Capture the cell that displays the provided text and extract its [X, Y] central coordinate. 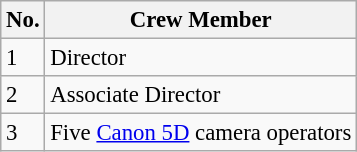
Five Canon 5D camera operators [201, 133]
No. [23, 20]
Associate Director [201, 95]
1 [23, 58]
3 [23, 133]
2 [23, 95]
Crew Member [201, 20]
Director [201, 58]
